Determine the (x, y) coordinate at the center of the cell enclosing the given text.  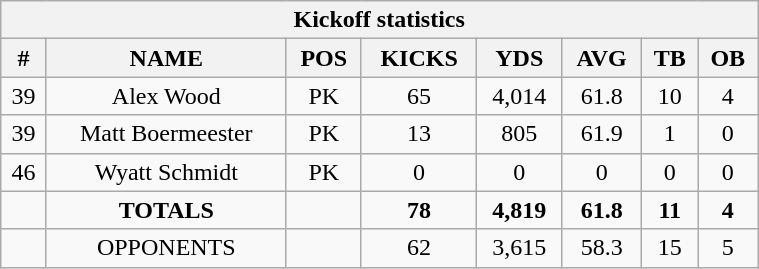
11 (670, 210)
58.3 (602, 248)
Matt Boermeester (166, 134)
13 (418, 134)
KICKS (418, 58)
TB (670, 58)
65 (418, 96)
10 (670, 96)
POS (324, 58)
61.9 (602, 134)
4,014 (520, 96)
YDS (520, 58)
62 (418, 248)
46 (24, 172)
Wyatt Schmidt (166, 172)
Kickoff statistics (380, 20)
15 (670, 248)
# (24, 58)
Alex Wood (166, 96)
78 (418, 210)
5 (728, 248)
3,615 (520, 248)
AVG (602, 58)
OB (728, 58)
805 (520, 134)
4,819 (520, 210)
1 (670, 134)
NAME (166, 58)
TOTALS (166, 210)
OPPONENTS (166, 248)
